Identify which cell holds the provided text, then report its (X, Y) central coordinate. 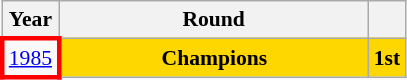
Champions (214, 58)
1985 (30, 58)
1st (388, 58)
Round (214, 20)
Year (30, 20)
